Provide the [X, Y] coordinate of the cell's center where the given text is located.  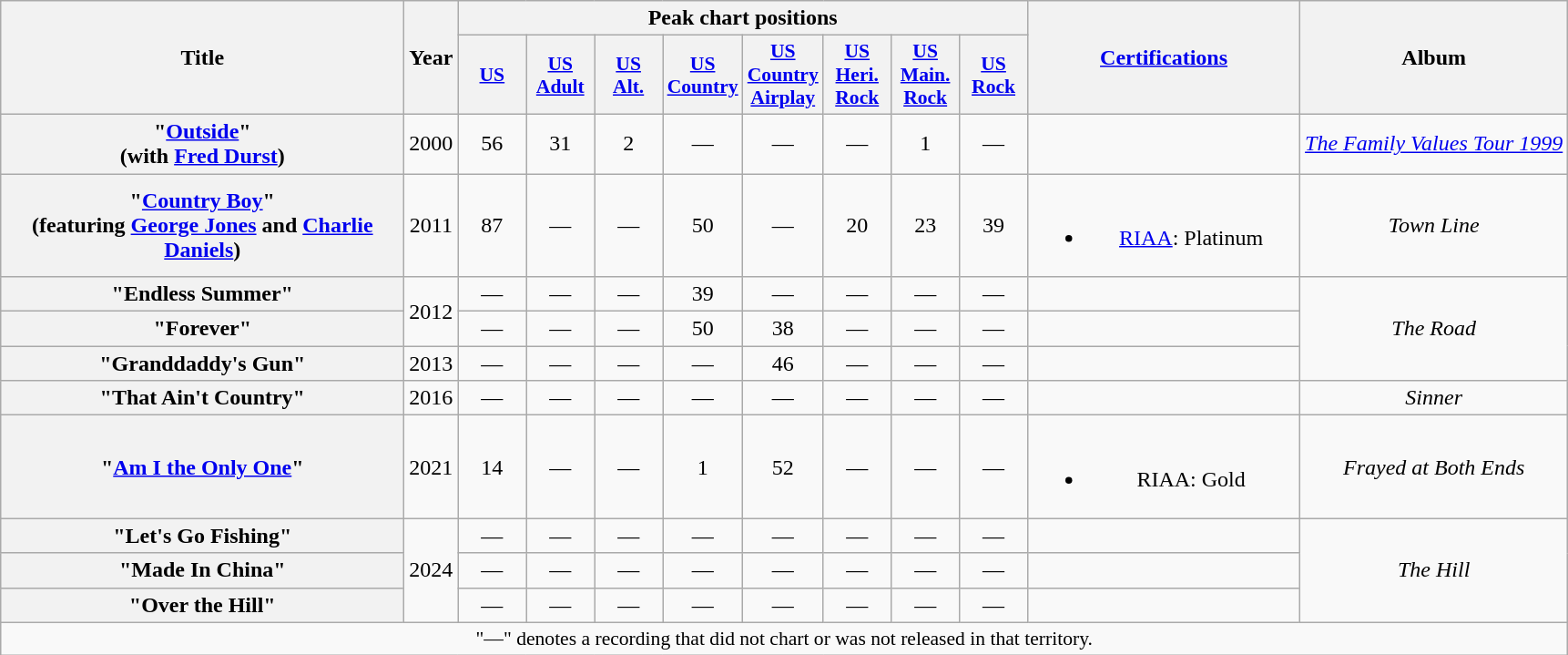
87 [492, 224]
"Outside"(with Fred Durst) [202, 144]
The Hill [1434, 570]
2021 [432, 466]
2 [628, 144]
The Family Values Tour 1999 [1434, 144]
2024 [432, 570]
23 [925, 224]
Year [432, 58]
USMain. Rock [925, 75]
2013 [432, 363]
Sinner [1434, 398]
20 [858, 224]
USCountry [703, 75]
2012 [432, 312]
"Forever" [202, 329]
"Let's Go Fishing" [202, 536]
"Endless Summer" [202, 294]
"Country Boy"(featuring George Jones and Charlie Daniels) [202, 224]
RIAA: Platinum [1164, 224]
2000 [432, 144]
"—" denotes a recording that did not chart or was not released in that territory. [785, 639]
USAdult [561, 75]
Frayed at Both Ends [1434, 466]
"That Ain't Country" [202, 398]
USAlt. [628, 75]
Title [202, 58]
USHeri. Rock [858, 75]
"Am I the Only One" [202, 466]
USRock [994, 75]
2011 [432, 224]
Certifications [1164, 58]
Peak chart positions [743, 18]
The Road [1434, 329]
52 [783, 466]
"Made In China" [202, 570]
14 [492, 466]
46 [783, 363]
"Granddaddy's Gun" [202, 363]
38 [783, 329]
RIAA: Gold [1164, 466]
US [492, 75]
"Over the Hill" [202, 605]
Album [1434, 58]
Town Line [1434, 224]
2016 [432, 398]
56 [492, 144]
USCountry Airplay [783, 75]
31 [561, 144]
